Find where the given text appears and provide that cell's center as (X, Y) coordinate. 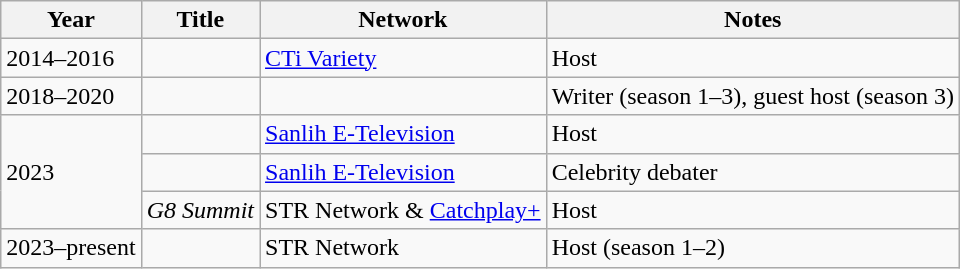
STR Network (404, 248)
CTi Variety (404, 58)
2018–2020 (71, 96)
STR Network & Catchplay+ (404, 210)
Network (404, 20)
Host (season 1–2) (752, 248)
Year (71, 20)
2014–2016 (71, 58)
Celebrity debater (752, 172)
G8 Summit (200, 210)
Notes (752, 20)
2023–present (71, 248)
Title (200, 20)
2023 (71, 172)
Writer (season 1–3), guest host (season 3) (752, 96)
